Return (X, Y) of the center of cell containing provided text 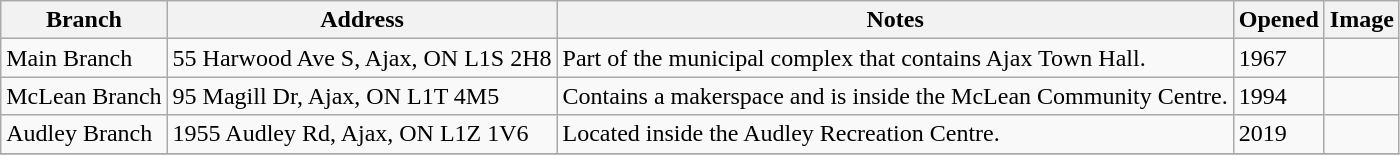
Contains a makerspace and is inside the McLean Community Centre. (895, 96)
Audley Branch (84, 134)
95 Magill Dr, Ajax, ON L1T 4M5 (362, 96)
Main Branch (84, 58)
Branch (84, 20)
Part of the municipal complex that contains Ajax Town Hall. (895, 58)
2019 (1278, 134)
McLean Branch (84, 96)
Address (362, 20)
Opened (1278, 20)
Notes (895, 20)
Image (1362, 20)
55 Harwood Ave S, Ajax, ON L1S 2H8 (362, 58)
Located inside the Audley Recreation Centre. (895, 134)
1955 Audley Rd, Ajax, ON L1Z 1V6 (362, 134)
1994 (1278, 96)
1967 (1278, 58)
